From the cell containing the given text, extract its center point as [x, y] coordinate. 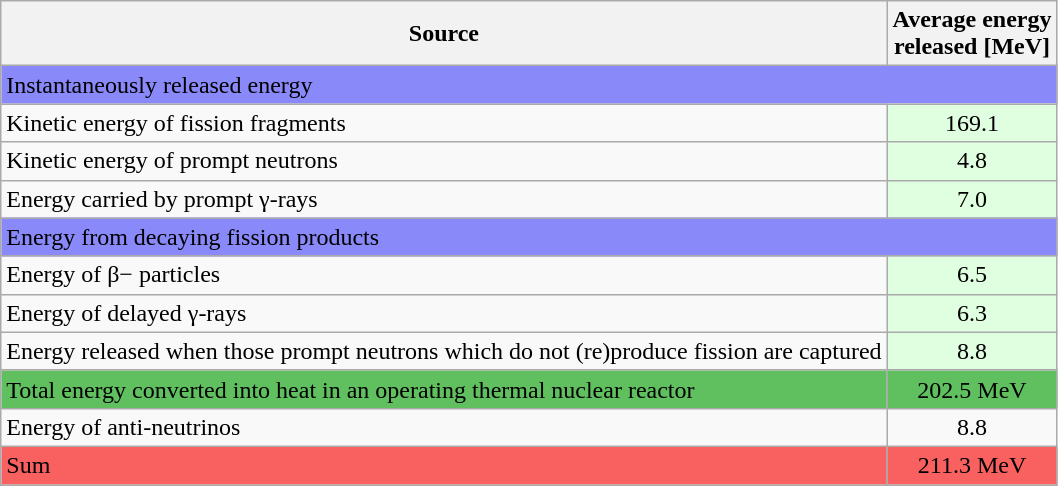
Average energyreleased [MeV] [972, 34]
Sum [444, 465]
Energy of β− particles [444, 275]
Energy from decaying fission products [529, 237]
6.5 [972, 275]
4.8 [972, 161]
Kinetic energy of prompt neutrons [444, 161]
169.1 [972, 123]
Energy of delayed γ-rays [444, 313]
Total energy converted into heat in an operating thermal nuclear reactor [444, 389]
Energy released when those prompt neutrons which do not (re)produce fission are captured [444, 351]
202.5 MeV [972, 389]
Kinetic energy of fission fragments [444, 123]
211.3 MeV [972, 465]
Source [444, 34]
Energy of anti-neutrinos [444, 427]
Energy carried by prompt γ-rays [444, 199]
7.0 [972, 199]
6.3 [972, 313]
Instantaneously released energy [529, 85]
